Return (x, y) of the center of cell containing provided text 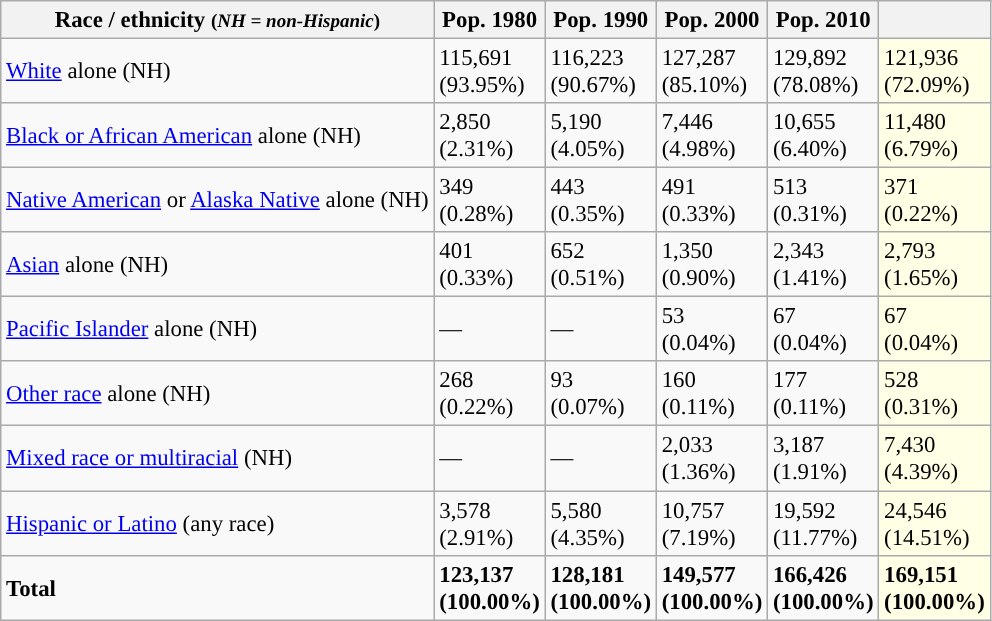
371(0.22%) (934, 200)
Other race alone (NH) (218, 394)
White alone (NH) (218, 72)
Pacific Islander alone (NH) (218, 330)
19,592(11.77%) (824, 524)
2,850(2.31%) (490, 136)
652(0.51%) (600, 264)
121,936(72.09%) (934, 72)
Black or African American alone (NH) (218, 136)
123,137(100.00%) (490, 588)
24,546(14.51%) (934, 524)
528(0.31%) (934, 394)
Native American or Alaska Native alone (NH) (218, 200)
166,426(100.00%) (824, 588)
10,757(7.19%) (712, 524)
Race / ethnicity (NH = non-Hispanic) (218, 20)
Total (218, 588)
160(0.11%) (712, 394)
127,287(85.10%) (712, 72)
Pop. 1980 (490, 20)
5,190(4.05%) (600, 136)
53(0.04%) (712, 330)
93(0.07%) (600, 394)
177(0.11%) (824, 394)
443(0.35%) (600, 200)
11,480(6.79%) (934, 136)
169,151(100.00%) (934, 588)
Mixed race or multiracial (NH) (218, 458)
7,430(4.39%) (934, 458)
Hispanic or Latino (any race) (218, 524)
149,577(100.00%) (712, 588)
2,033(1.36%) (712, 458)
129,892(78.08%) (824, 72)
128,181(100.00%) (600, 588)
401(0.33%) (490, 264)
349(0.28%) (490, 200)
Asian alone (NH) (218, 264)
7,446(4.98%) (712, 136)
Pop. 2010 (824, 20)
115,691(93.95%) (490, 72)
1,350(0.90%) (712, 264)
491(0.33%) (712, 200)
Pop. 1990 (600, 20)
Pop. 2000 (712, 20)
2,793(1.65%) (934, 264)
2,343(1.41%) (824, 264)
268(0.22%) (490, 394)
10,655(6.40%) (824, 136)
3,578(2.91%) (490, 524)
5,580(4.35%) (600, 524)
116,223(90.67%) (600, 72)
3,187(1.91%) (824, 458)
513(0.31%) (824, 200)
